Determine the (x, y) coordinate at the center of the cell enclosing the given text.  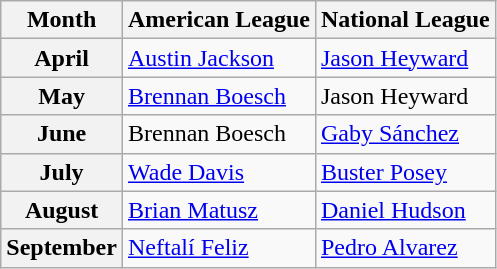
Month (62, 20)
Brian Matusz (218, 210)
Gaby Sánchez (405, 134)
Neftalí Feliz (218, 248)
August (62, 210)
April (62, 58)
September (62, 248)
Buster Posey (405, 172)
Austin Jackson (218, 58)
Pedro Alvarez (405, 248)
May (62, 96)
Wade Davis (218, 172)
June (62, 134)
July (62, 172)
National League (405, 20)
American League (218, 20)
Daniel Hudson (405, 210)
